Extract the (x, y) coordinate from the center of the cell holding the provided text.  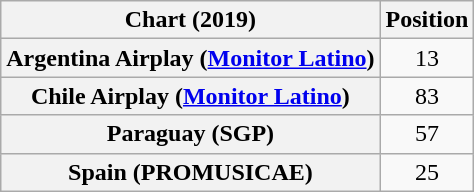
Spain (PROMUSICAE) (190, 172)
13 (427, 58)
83 (427, 96)
Chart (2019) (190, 20)
25 (427, 172)
Chile Airplay (Monitor Latino) (190, 96)
Argentina Airplay (Monitor Latino) (190, 58)
Paraguay (SGP) (190, 134)
Position (427, 20)
57 (427, 134)
